Detect which cell encompasses the target text, then output its (X, Y) center coordinate. 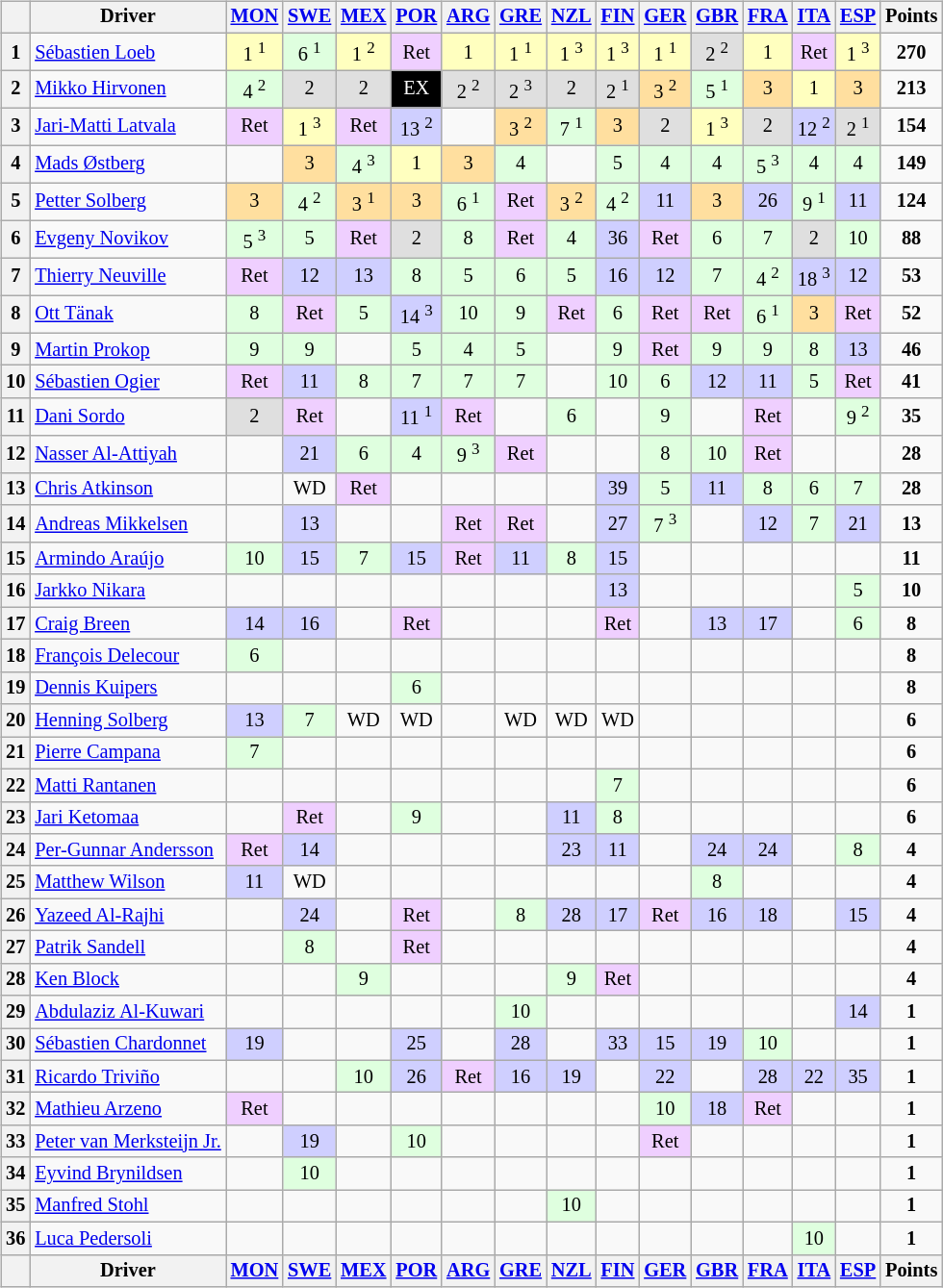
Nasser Al-Attiyah (127, 454)
41 (911, 382)
Matthew Wilson (127, 882)
Per-Gunnar Andersson (127, 850)
Sébastien Loeb (127, 52)
270 (911, 52)
34 (15, 1174)
François Delecour (127, 656)
Petter Solberg (127, 202)
Ken Block (127, 979)
Jarkko Nikara (127, 591)
Dani Sordo (127, 416)
14 3 (416, 314)
31 (15, 1076)
Eyvind Brynildsen (127, 1174)
7 3 (665, 523)
39 (618, 489)
29 (15, 1012)
Ricardo Triviño (127, 1076)
Martin Prokop (127, 349)
Peter van Merksteijn Jr. (127, 1142)
Henning Solberg (127, 720)
213 (911, 88)
Mads Østberg (127, 164)
2 3 (521, 88)
Evgeny Novikov (127, 239)
9 1 (814, 202)
13 2 (416, 127)
Craig Breen (127, 623)
Dennis Kuipers (127, 688)
Thierry Neuville (127, 277)
32 (15, 1109)
Yazeed Al-Rajhi (127, 915)
1 2 (364, 52)
149 (911, 164)
Sébastien Ogier (127, 382)
Armindo Araújo (127, 559)
7 1 (572, 127)
Abdulaziz Al-Kuwari (127, 1012)
Jari Ketomaa (127, 818)
EX (416, 88)
Matti Rantanen (127, 785)
Ott Tänak (127, 314)
9 2 (858, 416)
5 1 (717, 88)
154 (911, 127)
9 3 (468, 454)
18 3 (814, 277)
88 (911, 239)
Mikko Hirvonen (127, 88)
Luca Pedersoli (127, 1239)
3 1 (364, 202)
11 1 (416, 416)
4 3 (364, 164)
52 (911, 314)
46 (911, 349)
Mathieu Arzeno (127, 1109)
Andreas Mikkelsen (127, 523)
53 (911, 277)
Sébastien Chardonnet (127, 1045)
12 2 (814, 127)
20 (15, 720)
124 (911, 202)
Pierre Campana (127, 753)
30 (15, 1045)
Patrik Sandell (127, 947)
Manfred Stohl (127, 1206)
Jari-Matti Latvala (127, 127)
Chris Atkinson (127, 489)
